Output the [X, Y] coordinate of the center of the cell containing the given text.  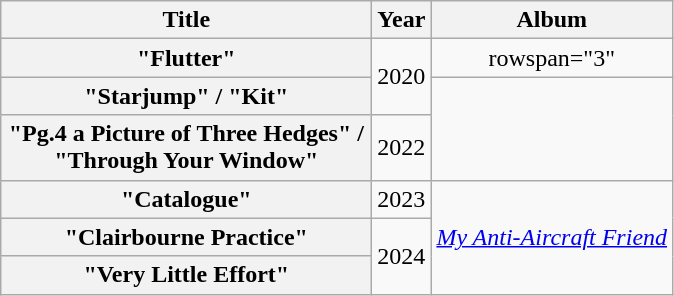
2020 [402, 77]
Album [552, 20]
Title [186, 20]
"Very Little Effort" [186, 275]
"Catalogue" [186, 199]
2022 [402, 148]
rowspan="3" [552, 58]
My Anti-Aircraft Friend [552, 237]
"Flutter" [186, 58]
"Starjump" / "Kit" [186, 96]
Year [402, 20]
2024 [402, 256]
2023 [402, 199]
"Clairbourne Practice" [186, 237]
"Pg.4 a Picture of Three Hedges" / "Through Your Window" [186, 148]
